Capture the cell that displays the provided text and extract its [x, y] central coordinate. 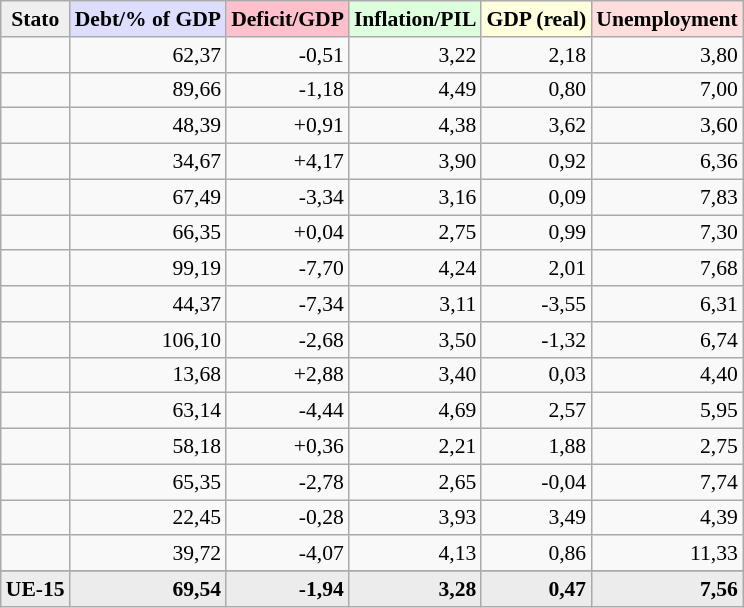
-4,44 [288, 411]
7,00 [667, 90]
62,37 [148, 55]
+0,36 [288, 447]
-2,78 [288, 482]
0,92 [536, 162]
+0,91 [288, 126]
Stato [36, 19]
39,72 [148, 554]
63,14 [148, 411]
UE-15 [36, 589]
4,24 [415, 269]
7,74 [667, 482]
0,09 [536, 197]
-1,18 [288, 90]
7,56 [667, 589]
0,03 [536, 375]
7,83 [667, 197]
+2,88 [288, 375]
34,67 [148, 162]
3,80 [667, 55]
3,40 [415, 375]
0,80 [536, 90]
2,65 [415, 482]
6,31 [667, 304]
7,68 [667, 269]
3,93 [415, 518]
13,68 [148, 375]
4,69 [415, 411]
5,95 [667, 411]
3,16 [415, 197]
-7,34 [288, 304]
Debt/% of GDP [148, 19]
6,74 [667, 340]
3,62 [536, 126]
0,47 [536, 589]
22,45 [148, 518]
Inflation/PIL [415, 19]
2,01 [536, 269]
3,50 [415, 340]
0,86 [536, 554]
66,35 [148, 233]
3,11 [415, 304]
0,99 [536, 233]
89,66 [148, 90]
+0,04 [288, 233]
3,49 [536, 518]
2,18 [536, 55]
Unemployment [667, 19]
4,13 [415, 554]
Deficit/GDP [288, 19]
-3,34 [288, 197]
-0,51 [288, 55]
+4,17 [288, 162]
69,54 [148, 589]
3,60 [667, 126]
11,33 [667, 554]
-4,07 [288, 554]
4,39 [667, 518]
4,40 [667, 375]
-1,32 [536, 340]
58,18 [148, 447]
6,36 [667, 162]
99,19 [148, 269]
-7,70 [288, 269]
3,28 [415, 589]
1,88 [536, 447]
106,10 [148, 340]
-3,55 [536, 304]
2,57 [536, 411]
48,39 [148, 126]
2,21 [415, 447]
67,49 [148, 197]
GDP (real) [536, 19]
-0,28 [288, 518]
4,49 [415, 90]
3,90 [415, 162]
3,22 [415, 55]
-2,68 [288, 340]
65,35 [148, 482]
7,30 [667, 233]
4,38 [415, 126]
-1,94 [288, 589]
44,37 [148, 304]
-0,04 [536, 482]
